Return the [x, y] coordinate for the center point of the cell that contains the specified text.  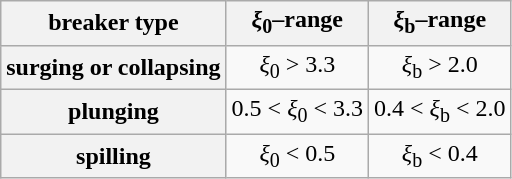
surging or collapsing [114, 67]
spilling [114, 156]
0.4 < ξb < 2.0 [440, 111]
ξb < 0.4 [440, 156]
ξ0 < 0.5 [297, 156]
ξ0 > 3.3 [297, 67]
ξb–range [440, 23]
ξ0–range [297, 23]
0.5 < ξ0 < 3.3 [297, 111]
plunging [114, 111]
breaker type [114, 23]
ξb > 2.0 [440, 67]
